Determine the [x, y] coordinate at the center of the cell enclosing the given text.  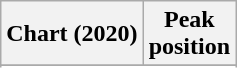
Chart (2020) [72, 34]
Peak position [189, 34]
